Return the (x, y) coordinate for the center point of the cell that contains the specified text.  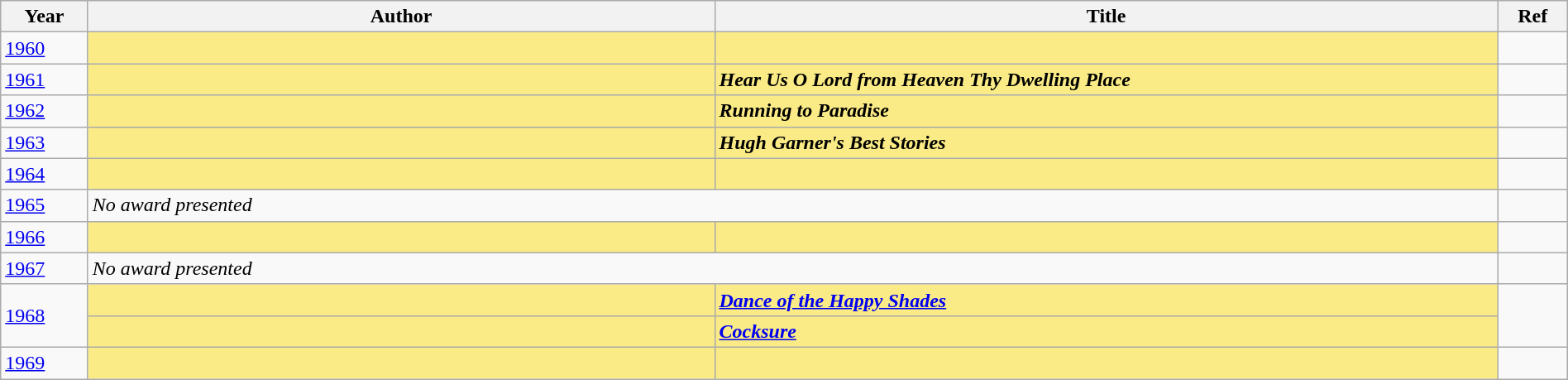
1964 (45, 174)
Dance of the Happy Shades (1107, 300)
Author (401, 17)
Ref (1532, 17)
Cocksure (1107, 331)
1967 (45, 268)
1966 (45, 237)
Hugh Garner's Best Stories (1107, 142)
1963 (45, 142)
1961 (45, 79)
Hear Us O Lord from Heaven Thy Dwelling Place (1107, 79)
1968 (45, 315)
Year (45, 17)
Running to Paradise (1107, 111)
1962 (45, 111)
1969 (45, 363)
Title (1107, 17)
1965 (45, 205)
1960 (45, 48)
